Determine the [x, y] coordinate at the center of the cell enclosing the given text.  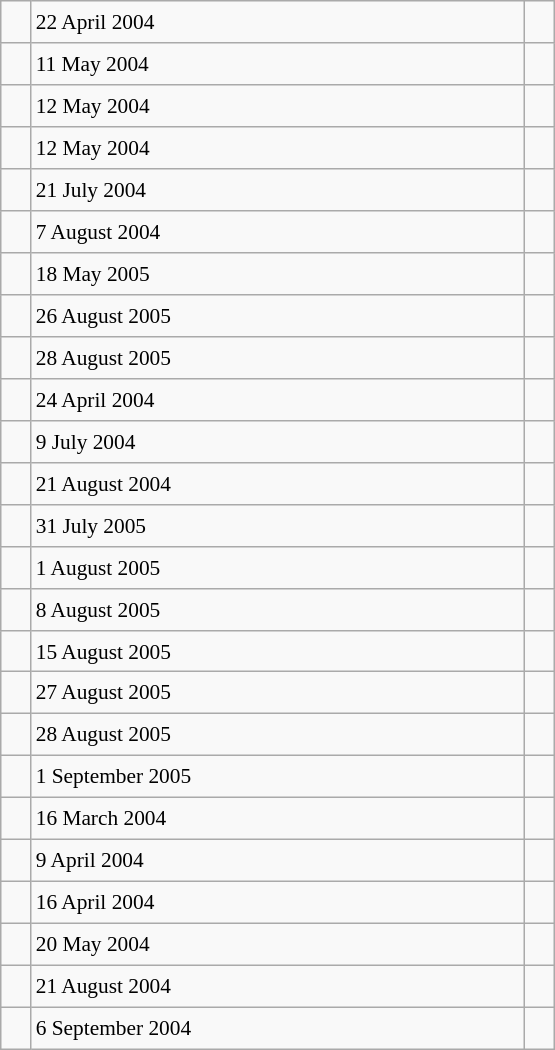
22 April 2004 [278, 22]
27 August 2005 [278, 693]
6 September 2004 [278, 1028]
15 August 2005 [278, 651]
9 July 2004 [278, 441]
26 August 2005 [278, 316]
16 April 2004 [278, 903]
24 April 2004 [278, 399]
8 August 2005 [278, 609]
9 April 2004 [278, 861]
21 July 2004 [278, 190]
1 September 2005 [278, 777]
20 May 2004 [278, 945]
1 August 2005 [278, 567]
18 May 2005 [278, 274]
7 August 2004 [278, 232]
11 May 2004 [278, 64]
16 March 2004 [278, 819]
31 July 2005 [278, 525]
